From the cell containing the given text, extract its center point as (X, Y) coordinate. 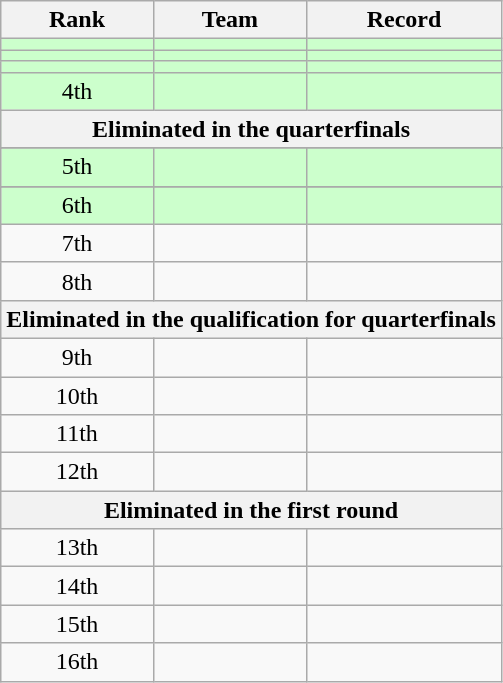
13th (77, 548)
14th (77, 586)
Team (230, 20)
4th (77, 91)
10th (77, 395)
12th (77, 472)
9th (77, 357)
11th (77, 434)
Eliminated in the qualification for quarterfinals (252, 319)
5th (77, 167)
7th (77, 243)
8th (77, 281)
16th (77, 662)
6th (77, 205)
Eliminated in the first round (252, 510)
15th (77, 624)
Record (404, 20)
Eliminated in the quarterfinals (252, 129)
Rank (77, 20)
